Locate the cell with the specified text and output its (X, Y) center coordinate. 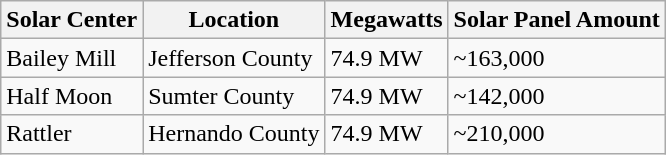
~142,000 (556, 96)
Half Moon (72, 96)
Sumter County (234, 96)
Rattler (72, 134)
Solar Center (72, 20)
Jefferson County (234, 58)
~163,000 (556, 58)
Solar Panel Amount (556, 20)
~210,000 (556, 134)
Bailey Mill (72, 58)
Location (234, 20)
Hernando County (234, 134)
Megawatts (386, 20)
